Provide the (X, Y) coordinate of the cell's center where the given text is located.  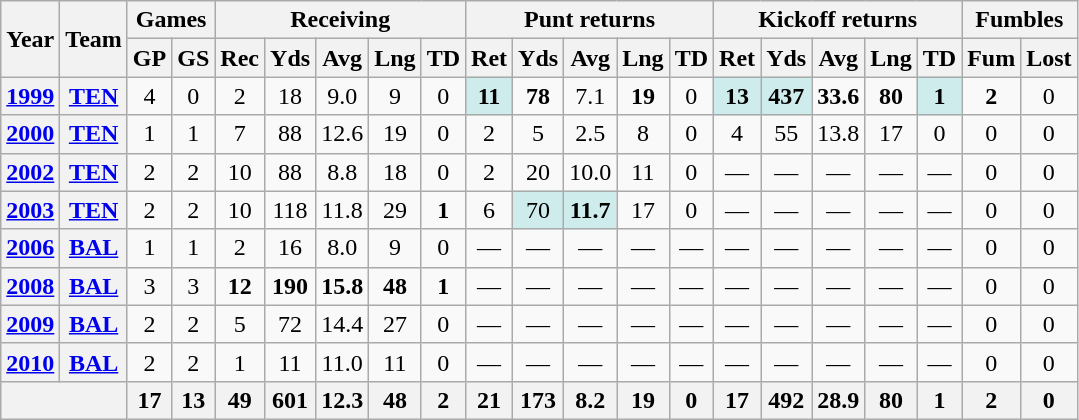
GS (194, 58)
2003 (30, 210)
12 (240, 286)
8.2 (590, 400)
Punt returns (590, 20)
2010 (30, 362)
7.1 (590, 96)
2008 (30, 286)
8.0 (342, 248)
11.0 (342, 362)
49 (240, 400)
11.7 (590, 210)
13.8 (838, 134)
29 (395, 210)
78 (538, 96)
118 (290, 210)
Fumbles (1020, 20)
Kickoff returns (838, 20)
Year (30, 39)
9.0 (342, 96)
437 (786, 96)
190 (290, 286)
Games (170, 20)
33.6 (838, 96)
1999 (30, 96)
12.3 (342, 400)
6 (490, 210)
492 (786, 400)
20 (538, 172)
15.8 (342, 286)
10.0 (590, 172)
Team (94, 39)
12.6 (342, 134)
55 (786, 134)
16 (290, 248)
2002 (30, 172)
70 (538, 210)
Rec (240, 58)
2.5 (590, 134)
72 (290, 324)
Receiving (340, 20)
28.9 (838, 400)
8 (643, 134)
7 (240, 134)
2006 (30, 248)
11.8 (342, 210)
2009 (30, 324)
14.4 (342, 324)
2000 (30, 134)
21 (490, 400)
8.8 (342, 172)
Lost (1049, 58)
GP (149, 58)
601 (290, 400)
Fum (992, 58)
173 (538, 400)
27 (395, 324)
